Locate the cell with the specified text and output its [x, y] center coordinate. 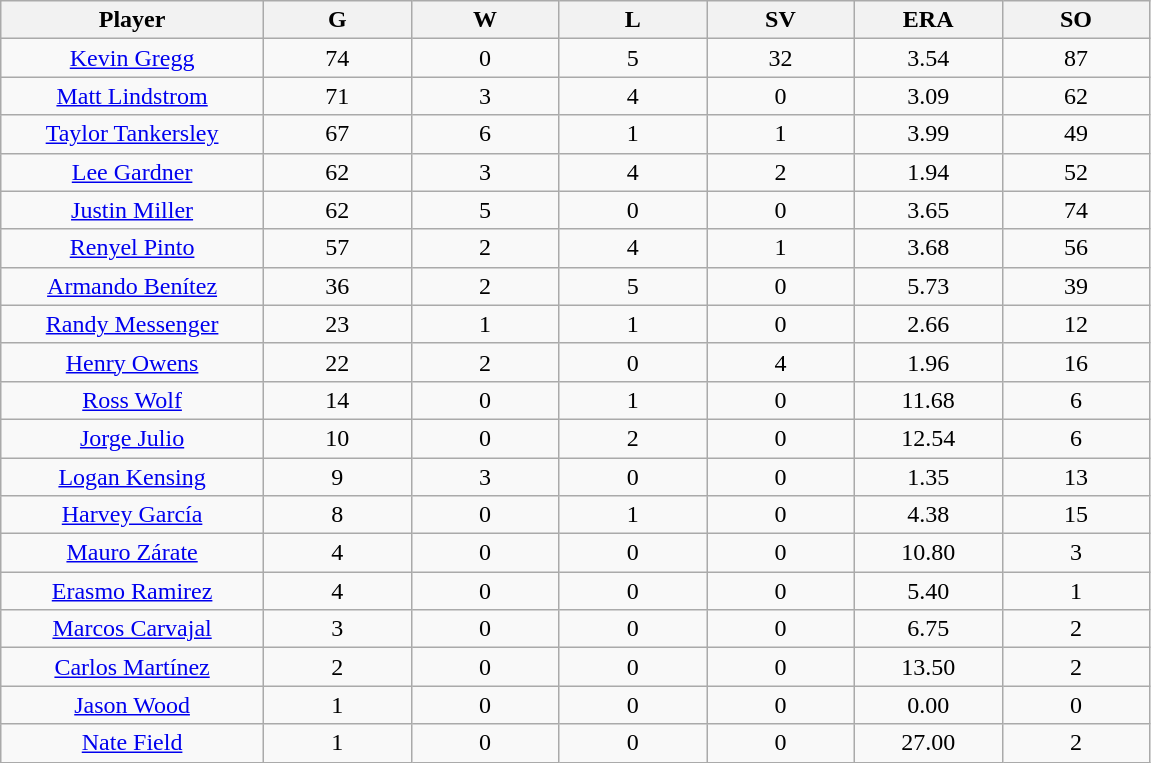
Randy Messenger [132, 324]
5.40 [928, 591]
Logan Kensing [132, 477]
13 [1076, 477]
32 [781, 58]
SO [1076, 20]
1.96 [928, 362]
Ross Wolf [132, 400]
L [633, 20]
Henry Owens [132, 362]
3.65 [928, 210]
Taylor Tankersley [132, 134]
11.68 [928, 400]
22 [337, 362]
Mauro Zárate [132, 553]
3.54 [928, 58]
56 [1076, 248]
3.99 [928, 134]
ERA [928, 20]
8 [337, 515]
36 [337, 286]
SV [781, 20]
W [485, 20]
10 [337, 438]
4.38 [928, 515]
Player [132, 20]
3.09 [928, 96]
27.00 [928, 743]
Kevin Gregg [132, 58]
87 [1076, 58]
67 [337, 134]
Jason Wood [132, 705]
Jorge Julio [132, 438]
13.50 [928, 667]
52 [1076, 172]
Carlos Martínez [132, 667]
Erasmo Ramirez [132, 591]
G [337, 20]
23 [337, 324]
14 [337, 400]
Marcos Carvajal [132, 629]
Matt Lindstrom [132, 96]
39 [1076, 286]
12 [1076, 324]
9 [337, 477]
57 [337, 248]
Harvey García [132, 515]
Armando Benítez [132, 286]
12.54 [928, 438]
6.75 [928, 629]
Lee Gardner [132, 172]
5.73 [928, 286]
Justin Miller [132, 210]
16 [1076, 362]
15 [1076, 515]
Renyel Pinto [132, 248]
10.80 [928, 553]
71 [337, 96]
3.68 [928, 248]
Nate Field [132, 743]
49 [1076, 134]
2.66 [928, 324]
1.35 [928, 477]
0.00 [928, 705]
1.94 [928, 172]
